Scan for the cell matching the given text and deliver its (x, y) coordinate at center. 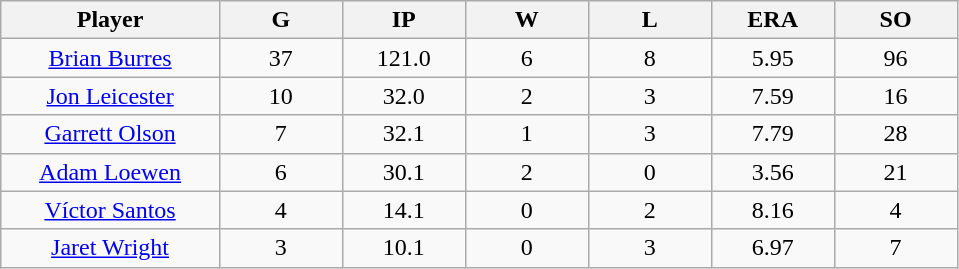
7.59 (772, 96)
ERA (772, 20)
28 (896, 134)
32.1 (404, 134)
IP (404, 20)
Adam Loewen (110, 172)
7.79 (772, 134)
3.56 (772, 172)
SO (896, 20)
G (280, 20)
32.0 (404, 96)
Víctor Santos (110, 210)
Brian Burres (110, 58)
10.1 (404, 248)
W (526, 20)
1 (526, 134)
Jaret Wright (110, 248)
8 (650, 58)
121.0 (404, 58)
30.1 (404, 172)
37 (280, 58)
L (650, 20)
Jon Leicester (110, 96)
6.97 (772, 248)
96 (896, 58)
21 (896, 172)
16 (896, 96)
10 (280, 96)
5.95 (772, 58)
Player (110, 20)
8.16 (772, 210)
Garrett Olson (110, 134)
14.1 (404, 210)
